Identify which cell holds the provided text, then report its (X, Y) central coordinate. 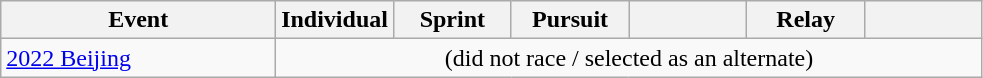
Pursuit (570, 20)
Event (138, 20)
(did not race / selected as an alternate) (630, 58)
Individual (335, 20)
2022 Beijing (138, 58)
Relay (806, 20)
Sprint (452, 20)
